Detect which cell encompasses the target text, then output its (x, y) center coordinate. 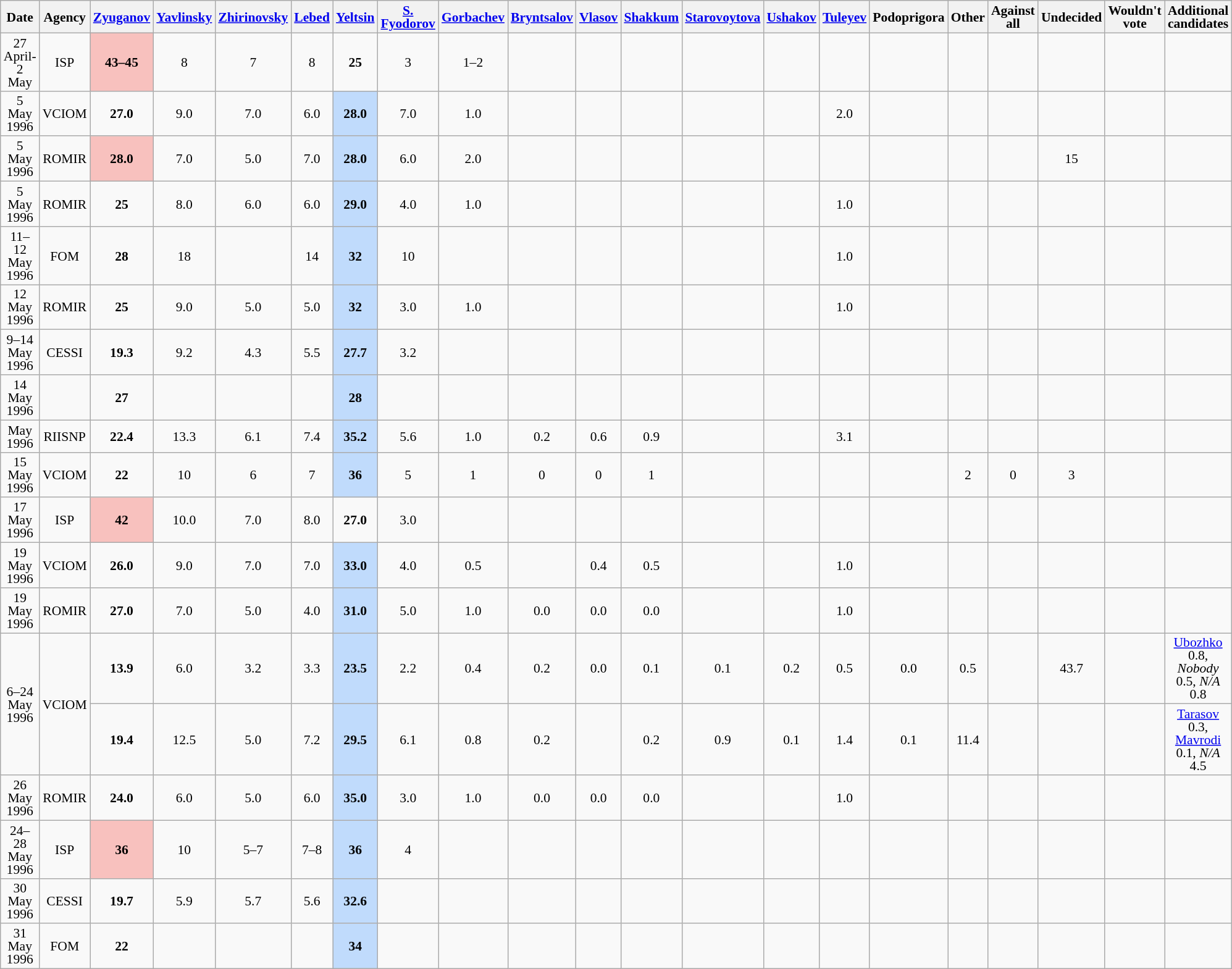
Date (20, 17)
17 May 1996 (20, 520)
3.1 (845, 436)
4 (408, 849)
1.4 (845, 740)
11.4 (968, 740)
14 (312, 256)
Lebed (312, 17)
34 (355, 946)
29.0 (355, 204)
Shakkum (651, 17)
May 1996 (20, 436)
Against all (1013, 17)
35.0 (355, 798)
31.0 (355, 610)
35.2 (355, 436)
Other (968, 17)
14 May 1996 (20, 398)
Yeltsin (355, 17)
0.6 (598, 436)
12.5 (184, 740)
24.0 (122, 798)
9–14 May 1996 (20, 352)
19.4 (122, 740)
22.4 (122, 436)
10.0 (184, 520)
33.0 (355, 566)
7.4 (312, 436)
Agency (65, 17)
32.6 (355, 900)
5 (408, 474)
Additional candidates (1198, 17)
2 (968, 474)
18 (184, 256)
27 (122, 398)
9.2 (184, 352)
26 May 1996 (20, 798)
27 April-2 May (20, 62)
15 May 1996 (20, 474)
6–24 May 1996 (20, 704)
0.8 (473, 740)
42 (122, 520)
24–28 May 1996 (20, 849)
29.5 (355, 740)
Zhirinovsky (253, 17)
5–7 (253, 849)
11–12 May 1996 (20, 256)
5.7 (253, 900)
12 May 1996 (20, 308)
Podoprigora (908, 17)
Yavlinsky (184, 17)
23.5 (355, 668)
Ubozhko 0.8, Nobody 0.5, N/A 0.8 (1198, 668)
Wouldn't vote (1135, 17)
13.9 (122, 668)
30 May 1996 (20, 900)
S. Fyodorov (408, 17)
Undecided (1071, 17)
43–45 (122, 62)
31 May 1996 (20, 946)
Bryntsalov (542, 17)
RIISNP (65, 436)
4.3 (253, 352)
7.2 (312, 740)
1–2 (473, 62)
26.0 (122, 566)
Ushakov (792, 17)
43.7 (1071, 668)
15 (1071, 159)
13.3 (184, 436)
3.3 (312, 668)
7–8 (312, 849)
Gorbachev (473, 17)
6 (253, 474)
19.7 (122, 900)
Tarasov 0.3, Mavrodi 0.1, N/A 4.5 (1198, 740)
5.9 (184, 900)
19.3 (122, 352)
Vlasov (598, 17)
Zyuganov (122, 17)
Starovoytova (723, 17)
27.7 (355, 352)
5.5 (312, 352)
Tuleyev (845, 17)
2.2 (408, 668)
